Pinpoint the cell where the given text exists, returning its (X, Y) midpoint coordinate. 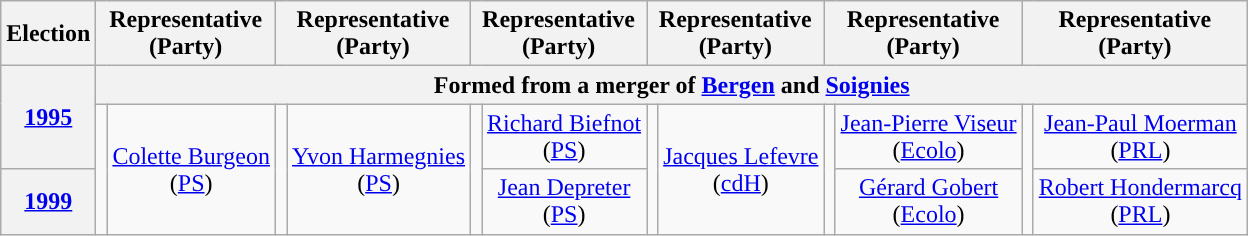
Robert Hondermarcq(PRL) (1140, 202)
1999 (48, 202)
1995 (48, 118)
Yvon Harmegnies(PS) (379, 169)
Richard Biefnot(PS) (564, 136)
Jacques Lefevre(cdH) (741, 169)
Colette Burgeon(PS) (192, 169)
Election (48, 34)
Jean Depreter(PS) (564, 202)
Gérard Gobert(Ecolo) (928, 202)
Jean-Pierre Viseur(Ecolo) (928, 136)
Formed from a merger of Bergen and Soignies (672, 85)
Jean-Paul Moerman(PRL) (1140, 136)
